Output the [X, Y] coordinate of the center of the cell containing the given text.  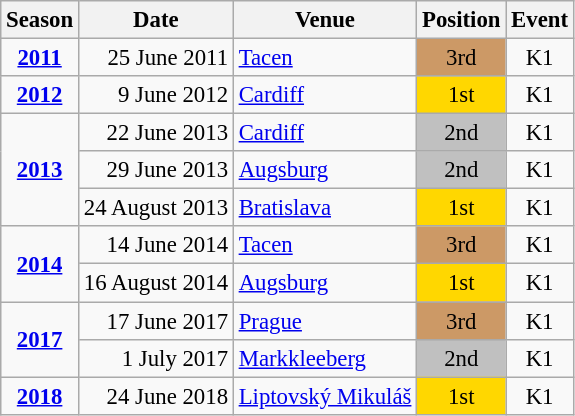
25 June 2011 [156, 58]
2011 [40, 58]
17 June 2017 [156, 321]
Event [540, 20]
29 June 2013 [156, 170]
Prague [324, 321]
2013 [40, 170]
2017 [40, 340]
24 June 2018 [156, 396]
Season [40, 20]
Liptovský Mikuláš [324, 396]
Venue [324, 20]
2018 [40, 396]
2014 [40, 264]
1 July 2017 [156, 358]
2012 [40, 95]
24 August 2013 [156, 208]
14 June 2014 [156, 245]
9 June 2012 [156, 95]
Position [462, 20]
Markkleeberg [324, 358]
16 August 2014 [156, 283]
Bratislava [324, 208]
Date [156, 20]
22 June 2013 [156, 133]
